Output the (x, y) coordinate of the center of the cell containing the given text.  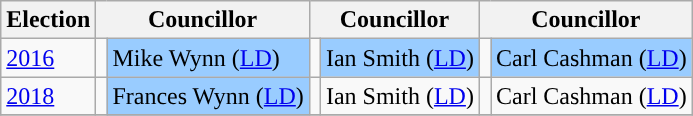
2018 (48, 96)
Frances Wynn (LD) (208, 96)
2016 (48, 58)
Election (48, 20)
Mike Wynn (LD) (208, 58)
